Scan for the cell matching the given text and deliver its (x, y) coordinate at center. 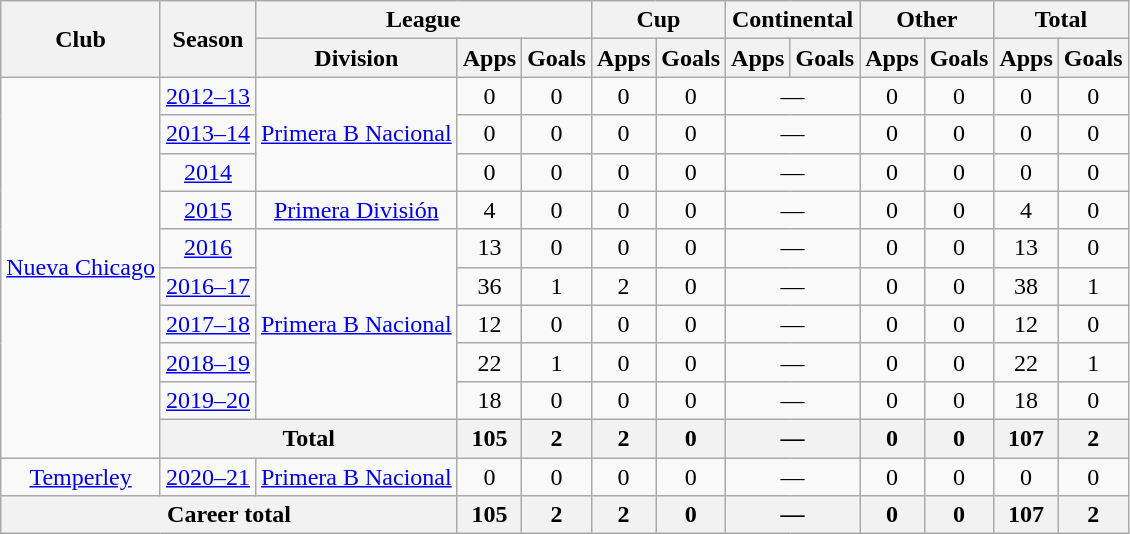
2014 (208, 172)
Primera División (356, 210)
League (423, 20)
Cup (658, 20)
2016 (208, 248)
2016–17 (208, 286)
2013–14 (208, 134)
Season (208, 39)
38 (1026, 286)
2012–13 (208, 96)
Career total (229, 515)
2015 (208, 210)
Division (356, 58)
Nueva Chicago (81, 268)
2018–19 (208, 362)
Other (927, 20)
36 (489, 286)
Continental (793, 20)
Club (81, 39)
2019–20 (208, 400)
2020–21 (208, 477)
Temperley (81, 477)
2017–18 (208, 324)
